Output the (X, Y) coordinate of the center of the cell containing the given text.  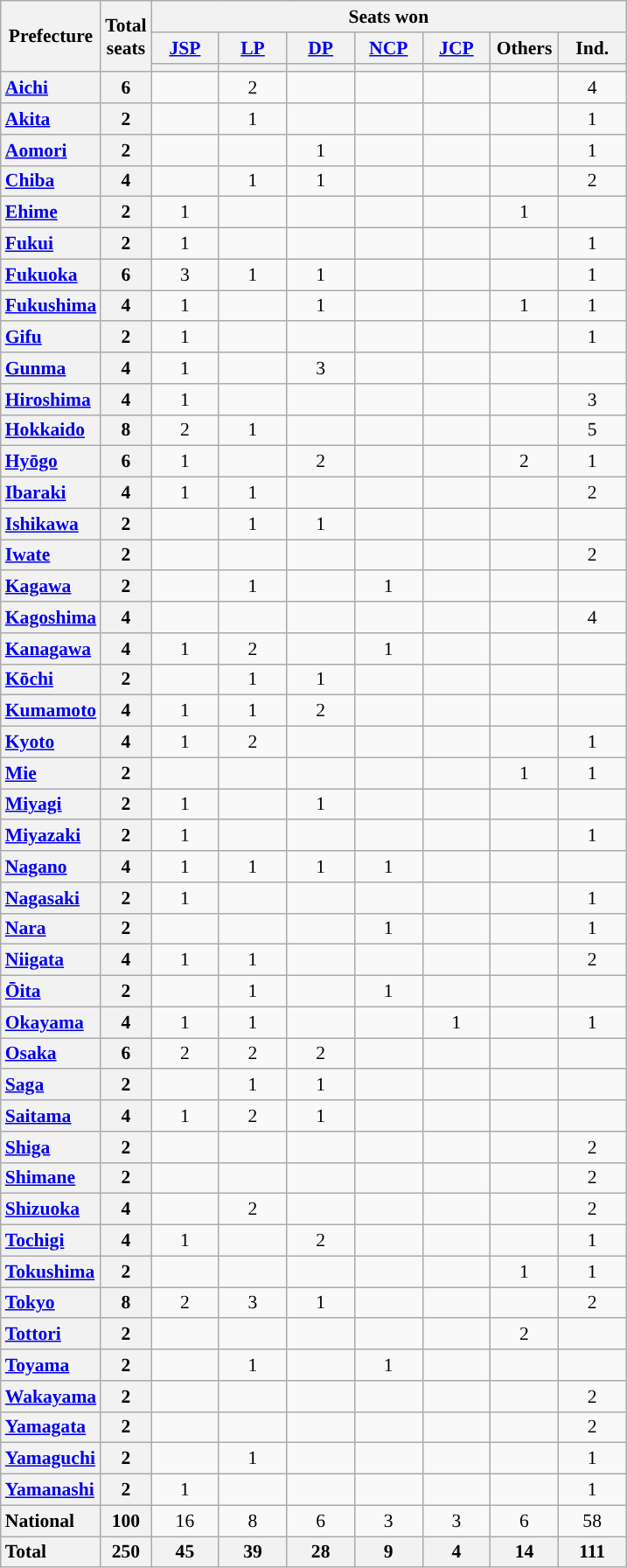
Akita (51, 119)
Fukui (51, 244)
Tokushima (51, 1272)
Others (525, 48)
Saitama (51, 1116)
9 (388, 1552)
Chiba (51, 181)
JSP (185, 48)
Kagawa (51, 587)
Gifu (51, 338)
14 (525, 1552)
111 (592, 1552)
Saga (51, 1085)
Kōchi (51, 679)
Wakayama (51, 1397)
Tottori (51, 1335)
Ishikawa (51, 524)
Nagano (51, 867)
JCP (456, 48)
45 (185, 1552)
Miyagi (51, 805)
Tochigi (51, 1241)
Yamanashi (51, 1490)
Gunma (51, 368)
Niigata (51, 960)
LP (253, 48)
Kumamoto (51, 711)
Prefecture (51, 37)
Mie (51, 773)
Aichi (51, 88)
Hiroshima (51, 400)
Hokkaido (51, 430)
58 (592, 1521)
Iwate (51, 555)
Aomori (51, 150)
DP (321, 48)
5 (592, 430)
100 (126, 1521)
Ōita (51, 992)
Kyoto (51, 742)
Miyazaki (51, 836)
NCP (388, 48)
Seats won (388, 17)
Yamaguchi (51, 1459)
Shimane (51, 1178)
National (51, 1521)
Toyama (51, 1365)
Fukushima (51, 306)
Shizuoka (51, 1209)
Kanagawa (51, 649)
Totalseats (126, 37)
16 (185, 1521)
Shiga (51, 1147)
Nagasaki (51, 898)
Nara (51, 929)
Yamagata (51, 1427)
250 (126, 1552)
Kagoshima (51, 617)
Total (51, 1552)
Ind. (592, 48)
Ibaraki (51, 493)
Tokyo (51, 1303)
Fukuoka (51, 275)
Ehime (51, 213)
Okayama (51, 1022)
Osaka (51, 1054)
28 (321, 1552)
39 (253, 1552)
Hyōgo (51, 462)
